Return [X, Y] of the center of cell containing provided text 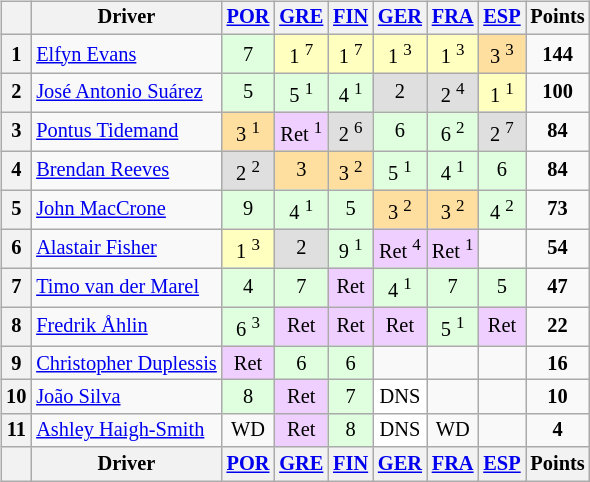
1 1 [502, 92]
1 [16, 54]
Pontus Tidemand [126, 132]
144 [558, 54]
22 [558, 326]
73 [558, 210]
3 3 [502, 54]
4 2 [502, 210]
100 [558, 92]
6 2 [453, 132]
47 [558, 288]
José Antonio Suárez [126, 92]
Ashley Haigh-Smith [126, 430]
9 1 [350, 248]
Christopher Duplessis [126, 363]
Timo van der Marel [126, 288]
Alastair Fisher [126, 248]
Elfyn Evans [126, 54]
54 [558, 248]
2 2 [248, 170]
João Silva [126, 397]
6 3 [248, 326]
16 [558, 363]
Fredrik Åhlin [126, 326]
Ret 4 [400, 248]
3 1 [248, 132]
John MacCrone [126, 210]
Brendan Reeves [126, 170]
2 7 [502, 132]
2 6 [350, 132]
11 [16, 430]
2 4 [453, 92]
